Search for the cell housing the specified text and yield its [x, y] center coordinate. 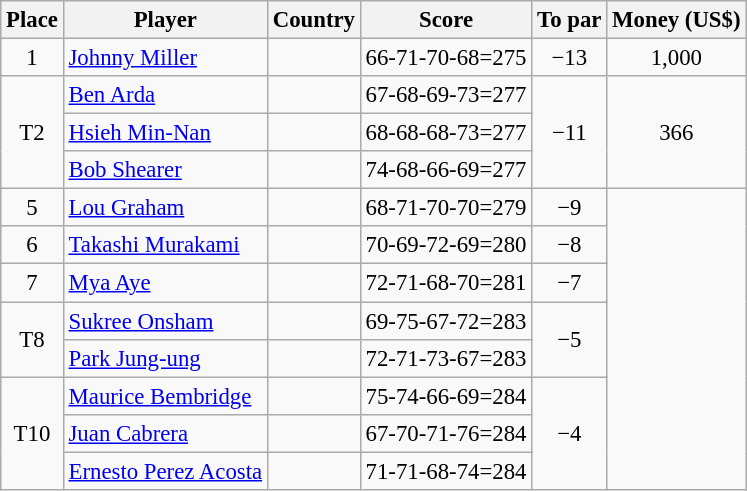
Sukree Onsham [165, 321]
−9 [570, 208]
Bob Shearer [165, 170]
T8 [32, 340]
Maurice Bembridge [165, 396]
Juan Cabrera [165, 433]
Takashi Murakami [165, 245]
T10 [32, 434]
Hsieh Min-Nan [165, 133]
72-71-68-70=281 [446, 283]
66-71-70-68=275 [446, 58]
67-70-71-76=284 [446, 433]
366 [676, 132]
70-69-72-69=280 [446, 245]
Johnny Miller [165, 58]
67-68-69-73=277 [446, 95]
7 [32, 283]
−11 [570, 132]
Player [165, 20]
68-68-68-73=277 [446, 133]
6 [32, 245]
−8 [570, 245]
1 [32, 58]
To par [570, 20]
Ben Arda [165, 95]
1,000 [676, 58]
69-75-67-72=283 [446, 321]
Ernesto Perez Acosta [165, 471]
−4 [570, 434]
Country [314, 20]
Park Jung-ung [165, 358]
75-74-66-69=284 [446, 396]
Lou Graham [165, 208]
74-68-66-69=277 [446, 170]
−13 [570, 58]
Place [32, 20]
72-71-73-67=283 [446, 358]
Money (US$) [676, 20]
−7 [570, 283]
−5 [570, 340]
71-71-68-74=284 [446, 471]
68-71-70-70=279 [446, 208]
Score [446, 20]
5 [32, 208]
Mya Aye [165, 283]
T2 [32, 132]
